Find where the given text appears and provide that cell's center as (X, Y) coordinate. 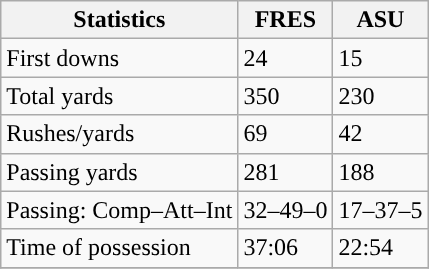
Total yards (120, 96)
17–37–5 (380, 210)
15 (380, 58)
32–49–0 (286, 210)
24 (286, 58)
42 (380, 134)
281 (286, 172)
ASU (380, 20)
188 (380, 172)
Statistics (120, 20)
First downs (120, 58)
22:54 (380, 248)
37:06 (286, 248)
Rushes/yards (120, 134)
Passing yards (120, 172)
350 (286, 96)
FRES (286, 20)
69 (286, 134)
230 (380, 96)
Passing: Comp–Att–Int (120, 210)
Time of possession (120, 248)
